Provide the (x, y) coordinate of the cell's center where the given text is located.  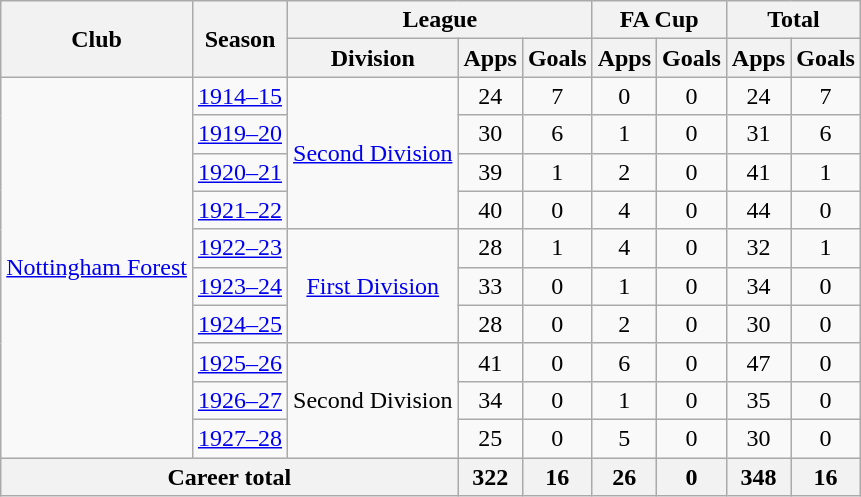
5 (624, 438)
1926–27 (240, 400)
1914–15 (240, 96)
1919–20 (240, 134)
Career total (230, 477)
32 (758, 248)
1927–28 (240, 438)
Nottingham Forest (97, 268)
Club (97, 39)
25 (490, 438)
1922–23 (240, 248)
Division (373, 58)
1920–21 (240, 172)
35 (758, 400)
1925–26 (240, 362)
322 (490, 477)
348 (758, 477)
FA Cup (659, 20)
40 (490, 210)
Season (240, 39)
1923–24 (240, 286)
26 (624, 477)
39 (490, 172)
33 (490, 286)
44 (758, 210)
1921–22 (240, 210)
47 (758, 362)
1924–25 (240, 324)
31 (758, 134)
First Division (373, 286)
League (440, 20)
Total (793, 20)
